Determine the [X, Y] coordinate at the center of the cell enclosing the given text.  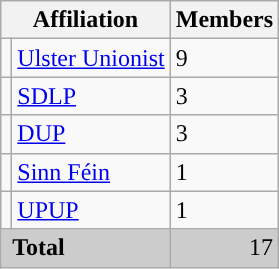
17 [224, 248]
UPUP [91, 210]
Sinn Féin [91, 172]
Ulster Unionist [91, 58]
9 [224, 58]
Affiliation [86, 20]
Members [224, 20]
SDLP [91, 96]
DUP [91, 134]
Total [86, 248]
